Search for the cell housing the specified text and yield its [X, Y] center coordinate. 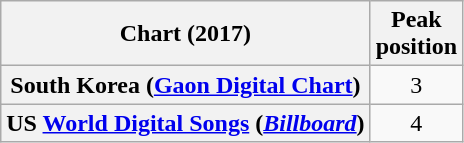
South Korea (Gaon Digital Chart) [186, 85]
4 [416, 123]
US World Digital Songs (Billboard) [186, 123]
3 [416, 85]
Peakposition [416, 34]
Chart (2017) [186, 34]
